Scan for the cell matching the given text and deliver its (X, Y) coordinate at center. 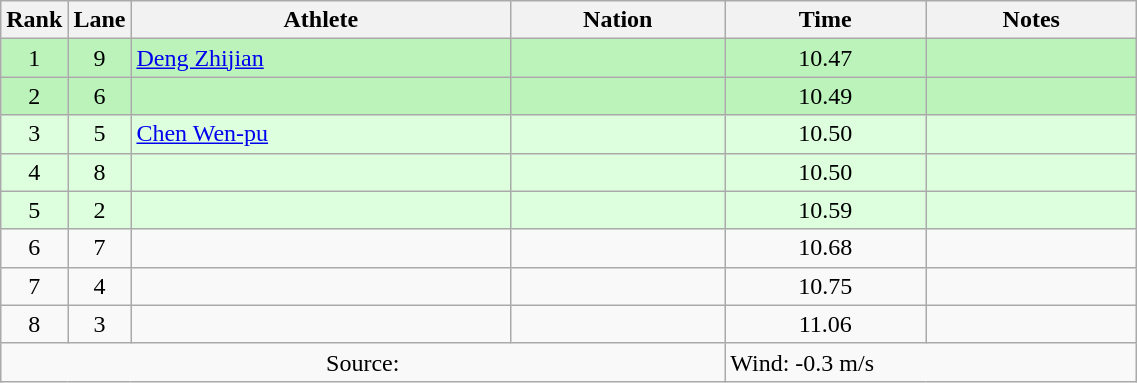
10.49 (826, 96)
10.75 (826, 286)
Nation (618, 20)
10.59 (826, 210)
Deng Zhijian (321, 58)
Time (826, 20)
Wind: -0.3 m/s (931, 362)
Notes (1032, 20)
Athlete (321, 20)
Source: (363, 362)
1 (34, 58)
10.47 (826, 58)
Chen Wen-pu (321, 134)
10.68 (826, 248)
11.06 (826, 324)
Lane (100, 20)
9 (100, 58)
Rank (34, 20)
